Find where the given text appears and provide that cell's center as [x, y] coordinate. 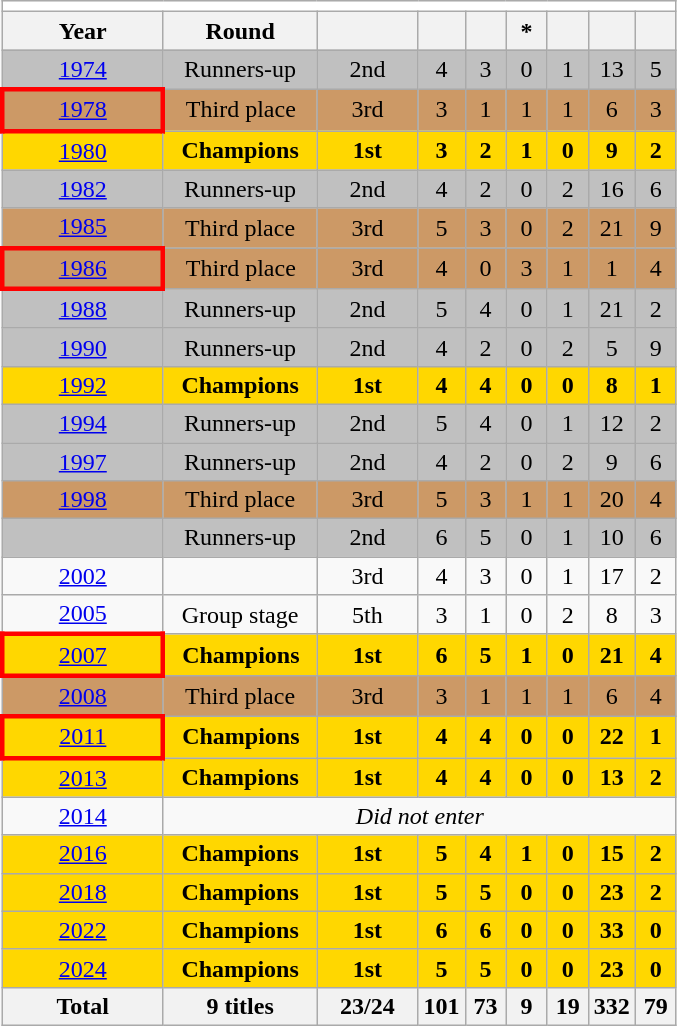
2011 [82, 736]
1992 [82, 385]
Group stage [240, 615]
Total [82, 1006]
23/24 [368, 1006]
1982 [82, 189]
Year [82, 31]
2007 [82, 654]
1990 [82, 347]
2013 [82, 778]
17 [612, 576]
16 [612, 189]
2008 [82, 696]
12 [612, 423]
1980 [82, 150]
* [526, 31]
20 [612, 500]
5th [368, 615]
1986 [82, 268]
2005 [82, 615]
1988 [82, 309]
15 [612, 854]
2014 [82, 816]
1985 [82, 228]
2016 [82, 854]
1997 [82, 461]
79 [656, 1006]
22 [612, 736]
33 [612, 930]
2022 [82, 930]
2018 [82, 892]
19 [568, 1006]
2024 [82, 968]
2002 [82, 576]
332 [612, 1006]
1978 [82, 110]
73 [486, 1006]
9 titles [240, 1006]
1974 [82, 70]
Round [240, 31]
101 [442, 1006]
1998 [82, 500]
Did not enter [420, 816]
10 [612, 538]
1994 [82, 423]
